Determine the (x, y) coordinate at the center of the cell enclosing the given text.  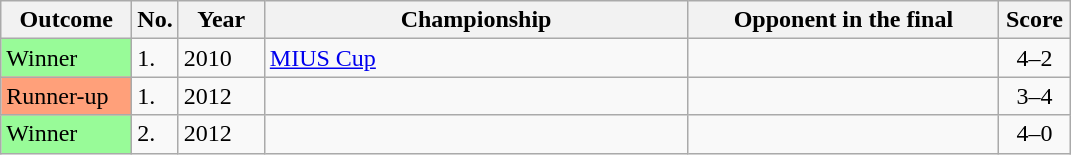
3–4 (1034, 96)
Championship (476, 20)
Outcome (66, 20)
4–2 (1034, 58)
Year (221, 20)
No. (155, 20)
Opponent in the final (844, 20)
2. (155, 134)
4–0 (1034, 134)
2010 (221, 58)
Runner-up (66, 96)
Score (1034, 20)
MIUS Cup (476, 58)
